Find where the given text appears and provide that cell's center as [X, Y] coordinate. 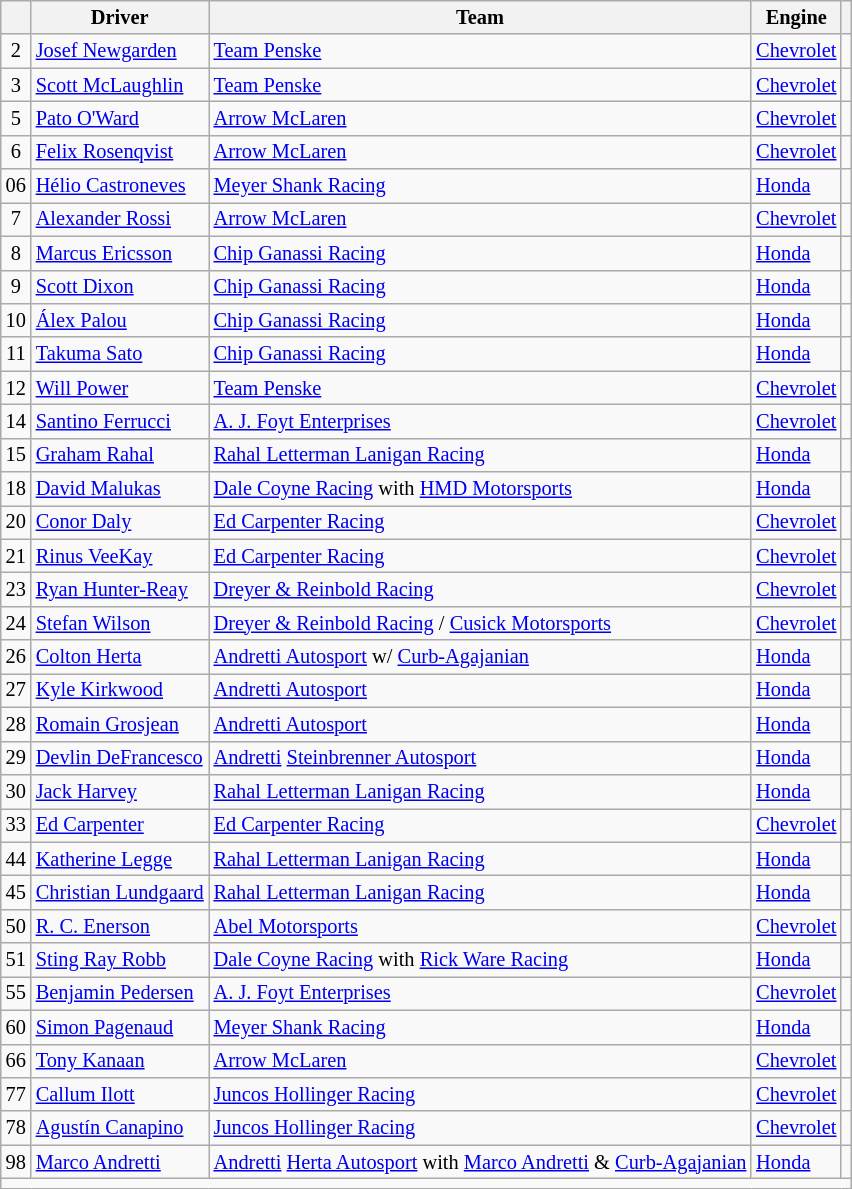
55 [16, 993]
Marco Andretti [120, 1162]
Tony Kanaan [120, 1061]
Sting Ray Robb [120, 960]
10 [16, 320]
R. C. Enerson [120, 926]
Santino Ferrucci [120, 421]
9 [16, 287]
Kyle Kirkwood [120, 690]
50 [16, 926]
Agustín Canapino [120, 1128]
Andretti Autosport w/ Curb-Agajanian [480, 657]
77 [16, 1094]
60 [16, 1027]
Christian Lundgaard [120, 892]
Abel Motorsports [480, 926]
Alexander Rossi [120, 219]
Scott Dixon [120, 287]
33 [16, 825]
12 [16, 388]
06 [16, 186]
15 [16, 455]
Dreyer & Reinbold Racing / Cusick Motorsports [480, 623]
14 [16, 421]
Jack Harvey [120, 791]
11 [16, 354]
Engine [796, 17]
Álex Palou [120, 320]
Graham Rahal [120, 455]
Driver [120, 17]
Devlin DeFrancesco [120, 758]
Conor Daly [120, 522]
30 [16, 791]
Benjamin Pedersen [120, 993]
29 [16, 758]
26 [16, 657]
Takuma Sato [120, 354]
Hélio Castroneves [120, 186]
8 [16, 253]
Josef Newgarden [120, 51]
Rinus VeeKay [120, 556]
Team [480, 17]
66 [16, 1061]
3 [16, 85]
Dreyer & Reinbold Racing [480, 589]
27 [16, 690]
51 [16, 960]
6 [16, 152]
Callum Ilott [120, 1094]
44 [16, 859]
Ryan Hunter-Reay [120, 589]
18 [16, 489]
Pato O'Ward [120, 118]
98 [16, 1162]
Romain Grosjean [120, 724]
2 [16, 51]
Andretti Herta Autosport with Marco Andretti & Curb-Agajanian [480, 1162]
David Malukas [120, 489]
24 [16, 623]
Colton Herta [120, 657]
5 [16, 118]
Felix Rosenqvist [120, 152]
Dale Coyne Racing with HMD Motorsports [480, 489]
21 [16, 556]
Marcus Ericsson [120, 253]
28 [16, 724]
Will Power [120, 388]
Katherine Legge [120, 859]
23 [16, 589]
20 [16, 522]
Dale Coyne Racing with Rick Ware Racing [480, 960]
Ed Carpenter [120, 825]
7 [16, 219]
45 [16, 892]
Andretti Steinbrenner Autosport [480, 758]
78 [16, 1128]
Simon Pagenaud [120, 1027]
Stefan Wilson [120, 623]
Scott McLaughlin [120, 85]
